Identify which cell holds the provided text, then report its [x, y] central coordinate. 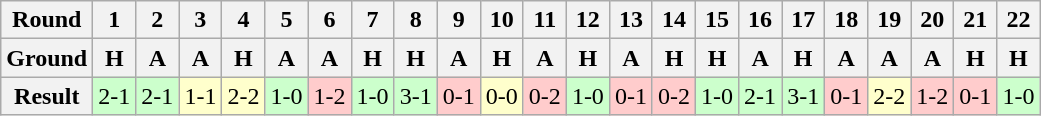
Result [47, 96]
10 [502, 20]
11 [544, 20]
7 [372, 20]
18 [846, 20]
22 [1018, 20]
13 [630, 20]
14 [674, 20]
0-0 [502, 96]
3 [200, 20]
17 [804, 20]
16 [760, 20]
2 [158, 20]
1 [114, 20]
5 [286, 20]
6 [330, 20]
Ground [47, 58]
20 [932, 20]
4 [244, 20]
9 [458, 20]
8 [416, 20]
21 [976, 20]
19 [890, 20]
12 [588, 20]
Round [47, 20]
15 [718, 20]
1-1 [200, 96]
